Output the (x, y) coordinate of the center of the cell containing the given text.  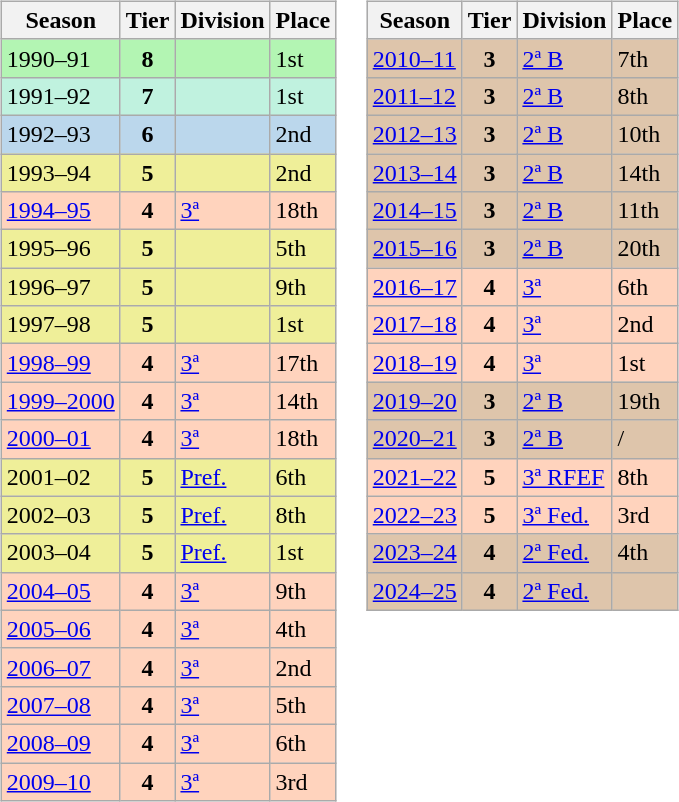
2008–09 (60, 743)
2004–05 (60, 591)
2015–16 (414, 249)
2013–14 (414, 173)
2011–12 (414, 96)
2005–06 (60, 629)
2018–19 (414, 363)
2010–11 (414, 58)
2007–08 (60, 705)
1994–95 (60, 211)
2009–10 (60, 781)
2021–22 (414, 477)
1991–92 (60, 96)
1990–91 (60, 58)
2023–24 (414, 553)
2003–04 (60, 553)
2020–21 (414, 439)
1992–93 (60, 134)
6 (148, 134)
7 (148, 96)
2014–15 (414, 211)
2016–17 (414, 287)
1997–98 (60, 325)
17th (303, 363)
19th (645, 401)
11th (645, 211)
1996–97 (60, 287)
20th (645, 249)
2001–02 (60, 477)
/ (645, 439)
10th (645, 134)
1993–94 (60, 173)
2012–13 (414, 134)
2006–07 (60, 667)
3ª Fed. (564, 515)
8 (148, 58)
2024–25 (414, 591)
1995–96 (60, 249)
2000–01 (60, 439)
2017–18 (414, 325)
2022–23 (414, 515)
1999–2000 (60, 401)
3ª RFEF (564, 477)
2019–20 (414, 401)
7th (645, 58)
1998–99 (60, 363)
2002–03 (60, 515)
